Extract the (X, Y) coordinate from the center of the cell holding the provided text.  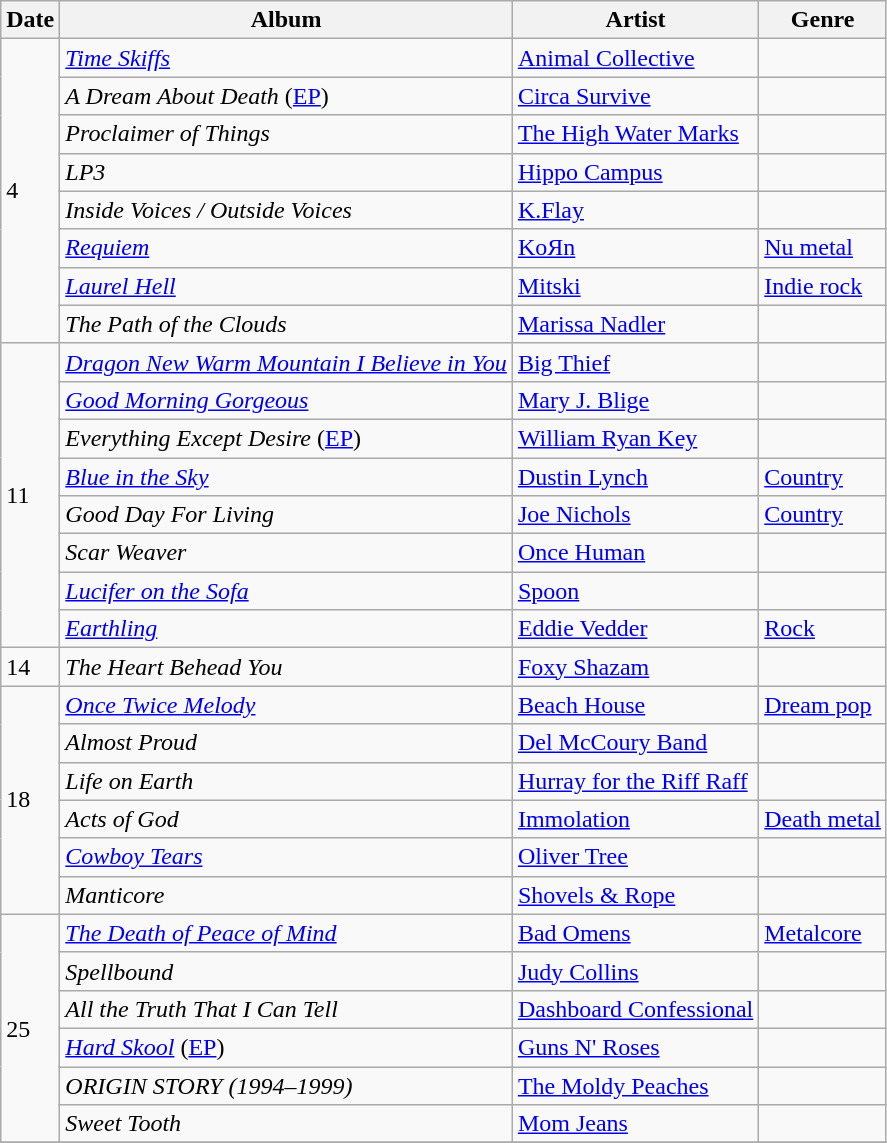
14 (30, 667)
K.Flay (635, 210)
Hippo Campus (635, 172)
Mitski (635, 286)
The High Water Marks (635, 134)
Manticore (286, 895)
Once Human (635, 553)
Laurel Hell (286, 286)
KoЯn (635, 248)
Guns N' Roses (635, 1047)
Dream pop (823, 705)
A Dream About Death (EP) (286, 96)
Acts of God (286, 819)
Immolation (635, 819)
4 (30, 191)
Shovels & Rope (635, 895)
The Path of the Clouds (286, 324)
25 (30, 1028)
Joe Nichols (635, 515)
Dashboard Confessional (635, 1009)
Genre (823, 20)
Spellbound (286, 971)
Eddie Vedder (635, 629)
All the Truth That I Can Tell (286, 1009)
Rock (823, 629)
Good Day For Living (286, 515)
Everything Except Desire (EP) (286, 438)
Del McCoury Band (635, 743)
Marissa Nadler (635, 324)
Big Thief (635, 362)
Death metal (823, 819)
Dragon New Warm Mountain I Believe in You (286, 362)
Hurray for the Riff Raff (635, 781)
Judy Collins (635, 971)
Bad Omens (635, 933)
The Death of Peace of Mind (286, 933)
Once Twice Melody (286, 705)
Inside Voices / Outside Voices (286, 210)
Circa Survive (635, 96)
Earthling (286, 629)
Animal Collective (635, 58)
Date (30, 20)
Mary J. Blige (635, 400)
Hard Skool (EP) (286, 1047)
Beach House (635, 705)
Oliver Tree (635, 857)
Cowboy Tears (286, 857)
11 (30, 495)
The Moldy Peaches (635, 1085)
Time Skiffs (286, 58)
LP3 (286, 172)
Spoon (635, 591)
Mom Jeans (635, 1124)
Scar Weaver (286, 553)
Nu metal (823, 248)
Good Morning Gorgeous (286, 400)
Lucifer on the Sofa (286, 591)
Life on Earth (286, 781)
ORIGIN STORY (1994–1999) (286, 1085)
18 (30, 800)
Sweet Tooth (286, 1124)
Metalcore (823, 933)
Album (286, 20)
Almost Proud (286, 743)
Indie rock (823, 286)
Blue in the Sky (286, 477)
William Ryan Key (635, 438)
Foxy Shazam (635, 667)
Dustin Lynch (635, 477)
Artist (635, 20)
Proclaimer of Things (286, 134)
The Heart Behead You (286, 667)
Requiem (286, 248)
